Capture the cell that displays the provided text and extract its (X, Y) central coordinate. 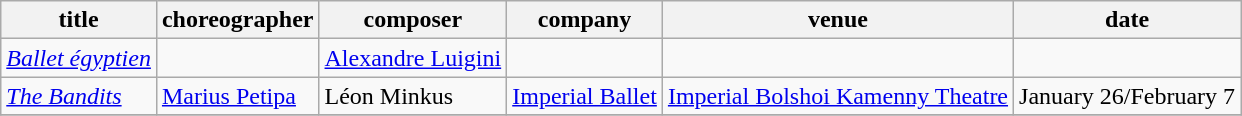
title (79, 20)
date (1128, 20)
Ballet égyptien (79, 58)
composer (413, 20)
choreographer (238, 20)
Imperial Bolshoi Kamenny Theatre (838, 96)
venue (838, 20)
Alexandre Luigini (413, 58)
Léon Minkus (413, 96)
company (585, 20)
The Bandits (79, 96)
Marius Petipa (238, 96)
Imperial Ballet (585, 96)
January 26/February 7 (1128, 96)
